Capture the cell that displays the provided text and extract its [X, Y] central coordinate. 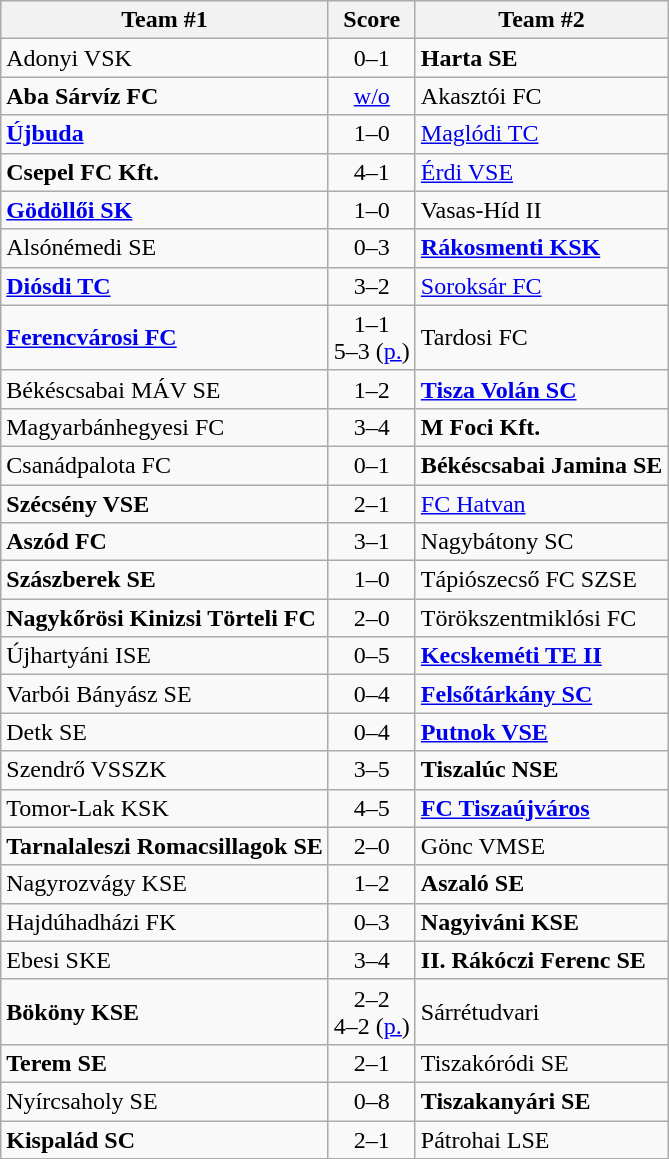
Békéscsabai Jamina SE [541, 465]
Gönc VMSE [541, 846]
Aszód FC [165, 542]
0–8 [372, 1101]
FC Hatvan [541, 503]
4–5 [372, 808]
Tisza Volán SC [541, 389]
Tápiószecső FC SZSE [541, 580]
Magyarbánhegyesi FC [165, 427]
Diósdi TC [165, 286]
Detk SE [165, 732]
Békéscsabai MÁV SE [165, 389]
Tardosi FC [541, 338]
3–5 [372, 770]
w/o [372, 96]
Nyírcsaholy SE [165, 1101]
Pátrohai LSE [541, 1139]
Aszaló SE [541, 884]
Vasas-Híd II [541, 210]
Tiszalúc NSE [541, 770]
Nagyiváni KSE [541, 922]
M Foci Kft. [541, 427]
Akasztói FC [541, 96]
Csepel FC Kft. [165, 172]
Ebesi SKE [165, 960]
Csanádpalota FC [165, 465]
0–5 [372, 656]
2–24–2 (p.) [372, 1012]
Adonyi VSK [165, 58]
FC Tiszaújváros [541, 808]
Ferencvárosi FC [165, 338]
Érdi VSE [541, 172]
Kispalád SC [165, 1139]
Tiszakóródi SE [541, 1063]
Bököny KSE [165, 1012]
Aba Sárvíz FC [165, 96]
3–1 [372, 542]
Nagybátony SC [541, 542]
Alsónémedi SE [165, 248]
Nagykőrösi Kinizsi Törteli FC [165, 618]
II. Rákóczi Ferenc SE [541, 960]
Team #2 [541, 20]
Score [372, 20]
Rákosmenti KSK [541, 248]
Szászberek SE [165, 580]
1–15–3 (p.) [372, 338]
Újbuda [165, 134]
Törökszentmiklósi FC [541, 618]
Hajdúhadházi FK [165, 922]
Sárrétudvari [541, 1012]
Soroksár FC [541, 286]
Kecskeméti TE II [541, 656]
Újhartyáni ISE [165, 656]
Tarnalaleszi Romacsillagok SE [165, 846]
Nagyrozvágy KSE [165, 884]
Harta SE [541, 58]
Terem SE [165, 1063]
Gödöllői SK [165, 210]
Team #1 [165, 20]
Tiszakanyári SE [541, 1101]
Tomor-Lak KSK [165, 808]
Varbói Bányász SE [165, 694]
Szécsény VSE [165, 503]
Szendrő VSSZK [165, 770]
3–2 [372, 286]
Felsőtárkány SC [541, 694]
Maglódi TC [541, 134]
Putnok VSE [541, 732]
4–1 [372, 172]
